Return the [X, Y] coordinate for the center point of the cell that contains the specified text.  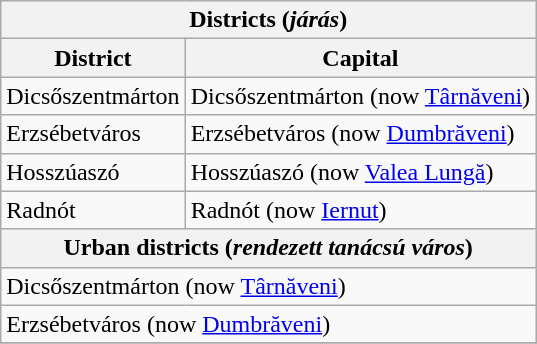
Hosszúaszó [93, 172]
Capital [360, 58]
District [93, 58]
Hosszúaszó (now Valea Lungă) [360, 172]
Urban districts (rendezett tanácsú város) [268, 248]
Radnót (now Iernut) [360, 210]
Radnót [93, 210]
Dicsőszentmárton [93, 96]
Districts (járás) [268, 20]
Erzsébetváros [93, 134]
